Extract the [x, y] coordinate from the center of the cell holding the provided text.  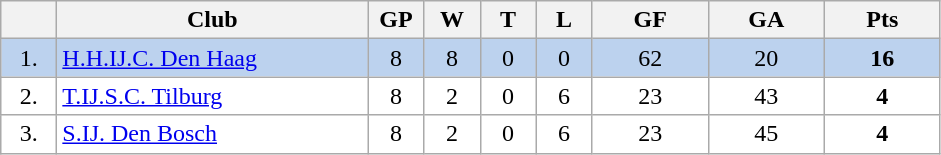
16 [882, 58]
T [508, 20]
3. [29, 134]
L [564, 20]
H.H.IJ.C. Den Haag [212, 58]
GA [766, 20]
S.IJ. Den Bosch [212, 134]
20 [766, 58]
1. [29, 58]
T.IJ.S.C. Tilburg [212, 96]
Pts [882, 20]
GF [650, 20]
2. [29, 96]
43 [766, 96]
W [452, 20]
62 [650, 58]
Club [212, 20]
GP [396, 20]
45 [766, 134]
